Search for the cell housing the specified text and yield its (x, y) center coordinate. 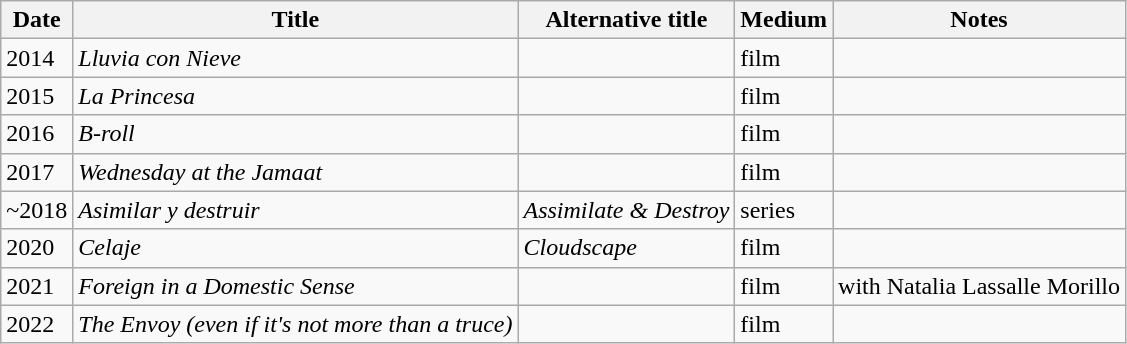
The Envoy (even if it's not more than a truce) (296, 324)
Wednesday at the Jamaat (296, 172)
2015 (37, 96)
2020 (37, 248)
Alternative title (626, 20)
Cloudscape (626, 248)
2014 (37, 58)
Title (296, 20)
series (784, 210)
~2018 (37, 210)
B-roll (296, 134)
2022 (37, 324)
Celaje (296, 248)
Lluvia con Nieve (296, 58)
Foreign in a Domestic Sense (296, 286)
La Princesa (296, 96)
with Natalia Lassalle Morillo (980, 286)
Date (37, 20)
2017 (37, 172)
2021 (37, 286)
Asimilar y destruir (296, 210)
2016 (37, 134)
Medium (784, 20)
Assimilate & Destroy (626, 210)
Notes (980, 20)
